Determine the [X, Y] coordinate at the center of the cell enclosing the given text.  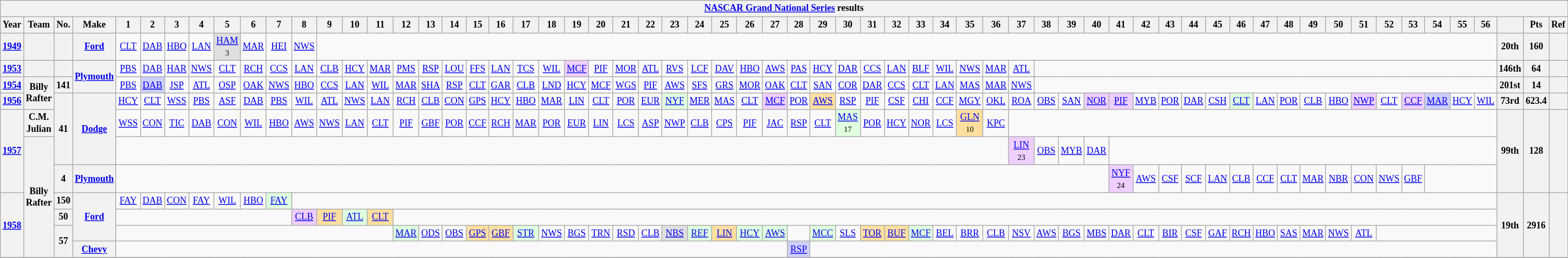
18 [552, 25]
GAF [1217, 234]
54 [1437, 25]
146th [1510, 69]
15 [478, 25]
48 [1289, 25]
NYF24 [1121, 179]
SHA [431, 85]
PMS [406, 69]
21 [626, 25]
FFS [478, 69]
Make [95, 25]
40 [1097, 25]
57 [63, 241]
43 [1170, 25]
JSP [177, 85]
BIR [1170, 234]
OKL [996, 101]
BRR [970, 234]
2916 [1536, 225]
51 [1364, 25]
KPC [996, 123]
MAS17 [848, 123]
GLN10 [970, 123]
45 [1217, 25]
29 [823, 25]
2 [153, 25]
Pts [1536, 25]
44 [1194, 25]
ASP [650, 123]
RSD [626, 234]
SAS [1289, 234]
150 [63, 200]
MER [700, 101]
BEL [945, 234]
LOU [454, 69]
JAC [775, 123]
27 [775, 25]
OSP [227, 85]
HAR [177, 69]
36 [996, 25]
BUF [896, 234]
34 [945, 25]
42 [1146, 25]
623.4 [1536, 101]
32 [896, 25]
NBR [1339, 179]
Dodge [95, 129]
19 [577, 25]
MBS [1097, 234]
9 [329, 25]
55 [1463, 25]
LCF [700, 69]
201st [1510, 85]
TIC [177, 123]
SCF [1194, 179]
GRS [725, 85]
NBS [675, 234]
33 [920, 25]
25 [725, 25]
LND [552, 85]
16 [501, 25]
RVS [675, 69]
49 [1313, 25]
128 [1536, 151]
COR [848, 85]
23 [675, 25]
46 [1241, 25]
38 [1046, 25]
HEI [279, 47]
Ref [1558, 25]
11 [380, 25]
28 [799, 25]
LIN23 [1021, 151]
52 [1389, 25]
NSV [1021, 234]
CPS [725, 123]
1958 [12, 225]
10 [355, 25]
DAV [725, 69]
53 [1413, 25]
35 [970, 25]
C.M. Julian [38, 123]
30 [848, 25]
BLF [920, 69]
TRN [601, 234]
1953 [12, 69]
STR [526, 234]
1 [128, 25]
7 [279, 25]
CHI [920, 101]
22 [650, 25]
HAM 3 [227, 47]
6 [253, 25]
8 [304, 25]
31 [873, 25]
ROA [1021, 101]
CSH [1217, 101]
39 [1071, 25]
REF [700, 234]
37 [1021, 25]
160 [1536, 47]
13 [431, 25]
TOR [873, 234]
MCC [823, 234]
56 [1485, 25]
64 [1536, 69]
Year [12, 25]
GAR [501, 85]
WGS [626, 85]
PAS [799, 69]
SLS [848, 234]
NASCAR Grand National Series results [784, 8]
MGY [970, 101]
SFS [700, 85]
26 [750, 25]
Team [38, 25]
1957 [12, 151]
20th [1510, 47]
73rd [1510, 101]
24 [700, 25]
19th [1510, 225]
99th [1510, 151]
NYF [675, 101]
1954 [12, 85]
Chevy [95, 249]
TCS [526, 69]
5 [227, 25]
20 [601, 25]
ASF [227, 101]
ODS [431, 234]
3 [177, 25]
17 [526, 25]
No. [63, 25]
1949 [12, 47]
141 [63, 85]
12 [406, 25]
1956 [12, 101]
47 [1265, 25]
